For the text-containing cell, return its midpoint in [x, y] coordinate format. 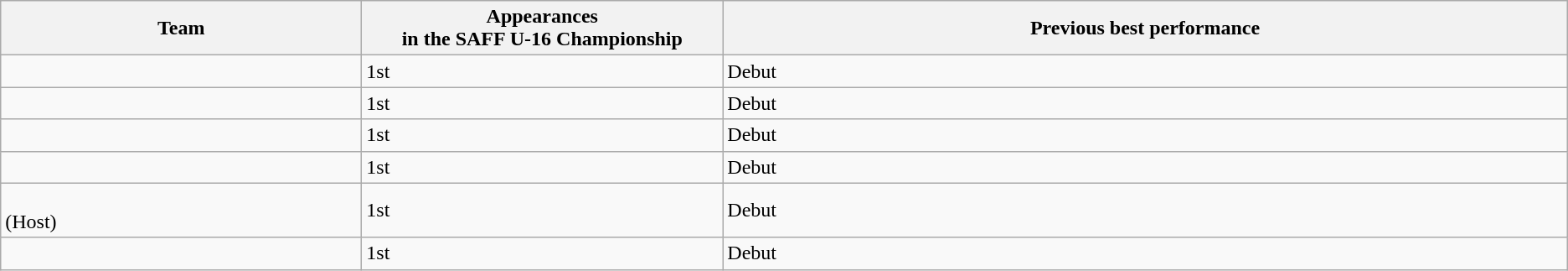
Team [181, 29]
Appearances in the SAFF U-16 Championship [543, 29]
(Host) [181, 210]
Previous best performance [1145, 29]
